Pinpoint the cell where the given text exists, returning its (X, Y) midpoint coordinate. 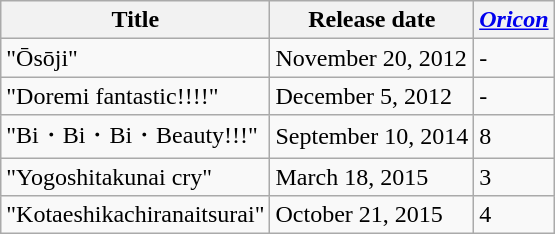
December 5, 2012 (372, 96)
November 20, 2012 (372, 58)
"Kotaeshikachiranaitsurai" (136, 215)
Oricon (514, 20)
September 10, 2014 (372, 136)
"Bi・Bi・Bi・Beauty!!!" (136, 136)
8 (514, 136)
"Yogoshitakunai cry" (136, 177)
October 21, 2015 (372, 215)
March 18, 2015 (372, 177)
"Doremi fantastic!!!!" (136, 96)
3 (514, 177)
"Ōsōji" (136, 58)
Title (136, 20)
Release date (372, 20)
4 (514, 215)
